Identify which cell holds the provided text, then report its [X, Y] central coordinate. 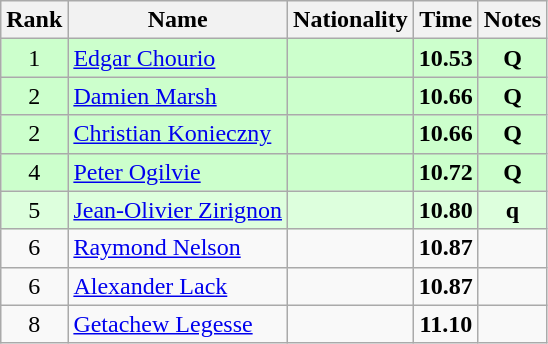
10.72 [446, 172]
10.80 [446, 210]
Christian Konieczny [178, 134]
1 [34, 58]
Edgar Chourio [178, 58]
Damien Marsh [178, 96]
Getachew Legesse [178, 324]
Peter Ogilvie [178, 172]
q [512, 210]
Time [446, 20]
Rank [34, 20]
Jean-Olivier Zirignon [178, 210]
Raymond Nelson [178, 248]
Notes [512, 20]
10.53 [446, 58]
5 [34, 210]
Nationality [351, 20]
11.10 [446, 324]
4 [34, 172]
8 [34, 324]
Name [178, 20]
Alexander Lack [178, 286]
